Extract the [X, Y] coordinate from the center of the cell holding the provided text.  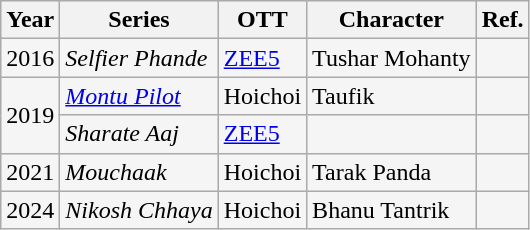
Series [139, 20]
OTT [262, 20]
Nikosh Chhaya [139, 210]
2019 [30, 115]
Sharate Aaj [139, 134]
Year [30, 20]
2021 [30, 172]
Selfier Phande [139, 58]
Bhanu Tantrik [392, 210]
Montu Pilot [139, 96]
2024 [30, 210]
Taufik [392, 96]
Tushar Mohanty [392, 58]
2016 [30, 58]
Character [392, 20]
Ref. [502, 20]
Tarak Panda [392, 172]
Mouchaak [139, 172]
